Scan for the cell matching the given text and deliver its [x, y] coordinate at center. 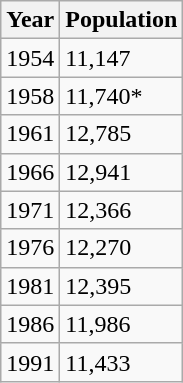
1991 [30, 362]
12,395 [122, 286]
11,986 [122, 324]
Population [122, 20]
11,740* [122, 96]
1971 [30, 210]
1981 [30, 286]
1954 [30, 58]
12,785 [122, 134]
12,270 [122, 248]
1966 [30, 172]
1986 [30, 324]
1961 [30, 134]
12,941 [122, 172]
1958 [30, 96]
11,433 [122, 362]
1976 [30, 248]
12,366 [122, 210]
11,147 [122, 58]
Year [30, 20]
